Provide the (x, y) coordinate of the cell's center where the given text is located.  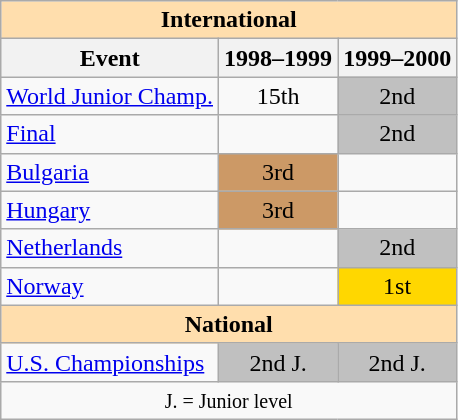
Final (110, 134)
Norway (110, 286)
J. = Junior level (229, 400)
Event (110, 58)
1999–2000 (398, 58)
Netherlands (110, 248)
World Junior Champ. (110, 96)
1st (398, 286)
International (229, 20)
National (229, 324)
Bulgaria (110, 172)
Hungary (110, 210)
U.S. Championships (110, 362)
15th (278, 96)
1998–1999 (278, 58)
